Return the [x, y] coordinate for the center point of the cell that contains the specified text.  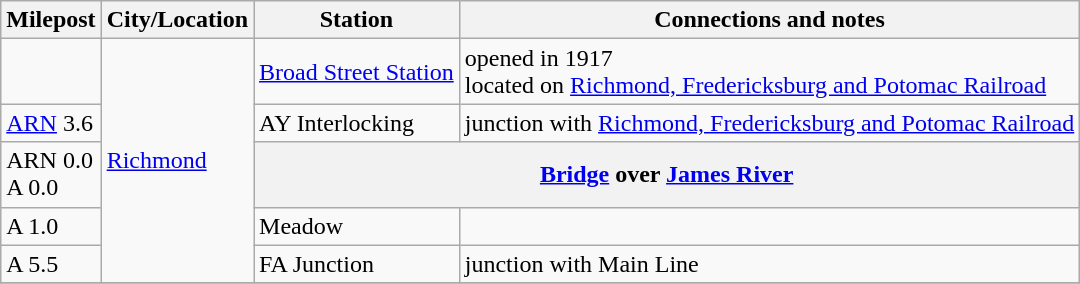
junction with Richmond, Fredericksburg and Potomac Railroad [770, 123]
City/Location [177, 20]
ARN 0.0A 0.0 [51, 174]
opened in 1917located on Richmond, Fredericksburg and Potomac Railroad [770, 72]
Station [357, 20]
Richmond [177, 161]
junction with Main Line [770, 264]
FA Junction [357, 264]
Connections and notes [770, 20]
AY Interlocking [357, 123]
Meadow [357, 226]
Bridge over James River [667, 174]
A 1.0 [51, 226]
A 5.5 [51, 264]
ARN 3.6 [51, 123]
Milepost [51, 20]
Broad Street Station [357, 72]
